From the cell containing the given text, extract its center point as (x, y) coordinate. 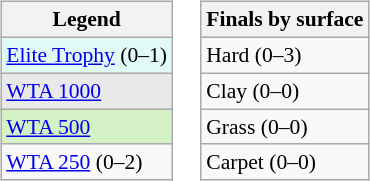
Grass (0–0) (284, 127)
Legend (86, 20)
WTA 1000 (86, 91)
Carpet (0–0) (284, 162)
Hard (0–3) (284, 55)
Clay (0–0) (284, 91)
Elite Trophy (0–1) (86, 55)
WTA 250 (0–2) (86, 162)
Finals by surface (284, 20)
WTA 500 (86, 127)
